Output the [x, y] coordinate of the center of the cell containing the given text.  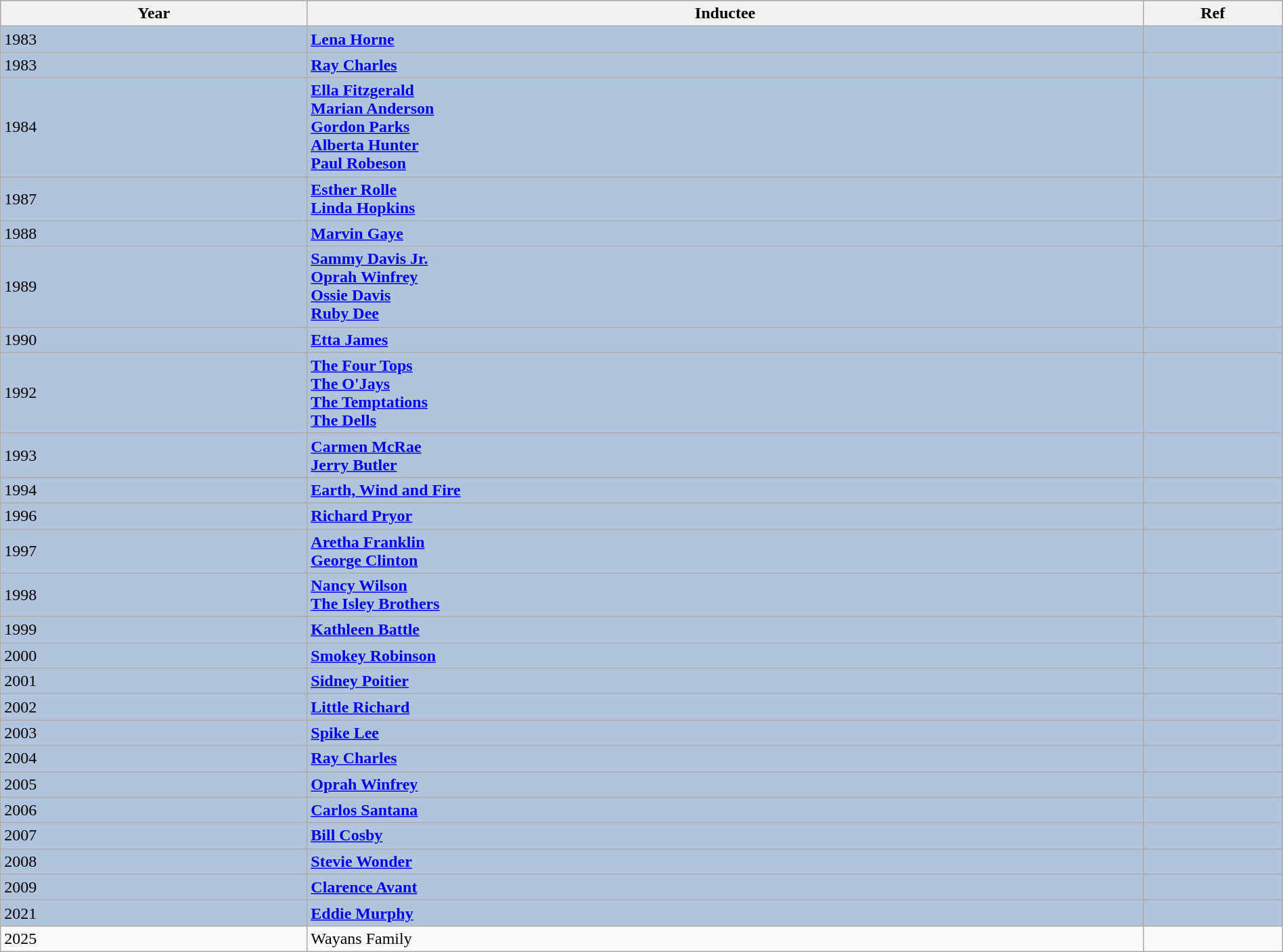
Sidney Poitier [725, 681]
Ref [1213, 14]
2003 [154, 733]
Aretha FranklinGeorge Clinton [725, 551]
Earth, Wind and Fire [725, 490]
1993 [154, 455]
1987 [154, 199]
Marvin Gaye [725, 233]
2002 [154, 707]
Spike Lee [725, 733]
2007 [154, 836]
Inductee [725, 14]
Kathleen Battle [725, 630]
2021 [154, 913]
2006 [154, 810]
1984 [154, 127]
Lena Horne [725, 39]
2001 [154, 681]
Ella FitzgeraldMarian AndersonGordon ParksAlberta HunterPaul Robeson [725, 127]
Etta James [725, 340]
Wayans Family [725, 938]
Bill Cosby [725, 836]
Nancy WilsonThe Isley Brothers [725, 595]
2005 [154, 784]
Eddie Murphy [725, 913]
1997 [154, 551]
Esther RolleLinda Hopkins [725, 199]
The Four TopsThe O'JaysThe TemptationsThe Dells [725, 392]
Richard Pryor [725, 516]
2000 [154, 656]
1992 [154, 392]
1989 [154, 287]
Stevie Wonder [725, 861]
Carlos Santana [725, 810]
Oprah Winfrey [725, 784]
Sammy Davis Jr.Oprah WinfreyOssie DavisRuby Dee [725, 287]
2004 [154, 758]
2008 [154, 861]
1996 [154, 516]
2009 [154, 887]
Clarence Avant [725, 887]
Smokey Robinson [725, 656]
1998 [154, 595]
1994 [154, 490]
Carmen McRaeJerry Butler [725, 455]
Year [154, 14]
1988 [154, 233]
1990 [154, 340]
2025 [154, 938]
Little Richard [725, 707]
1999 [154, 630]
